Search for the cell housing the specified text and yield its [X, Y] center coordinate. 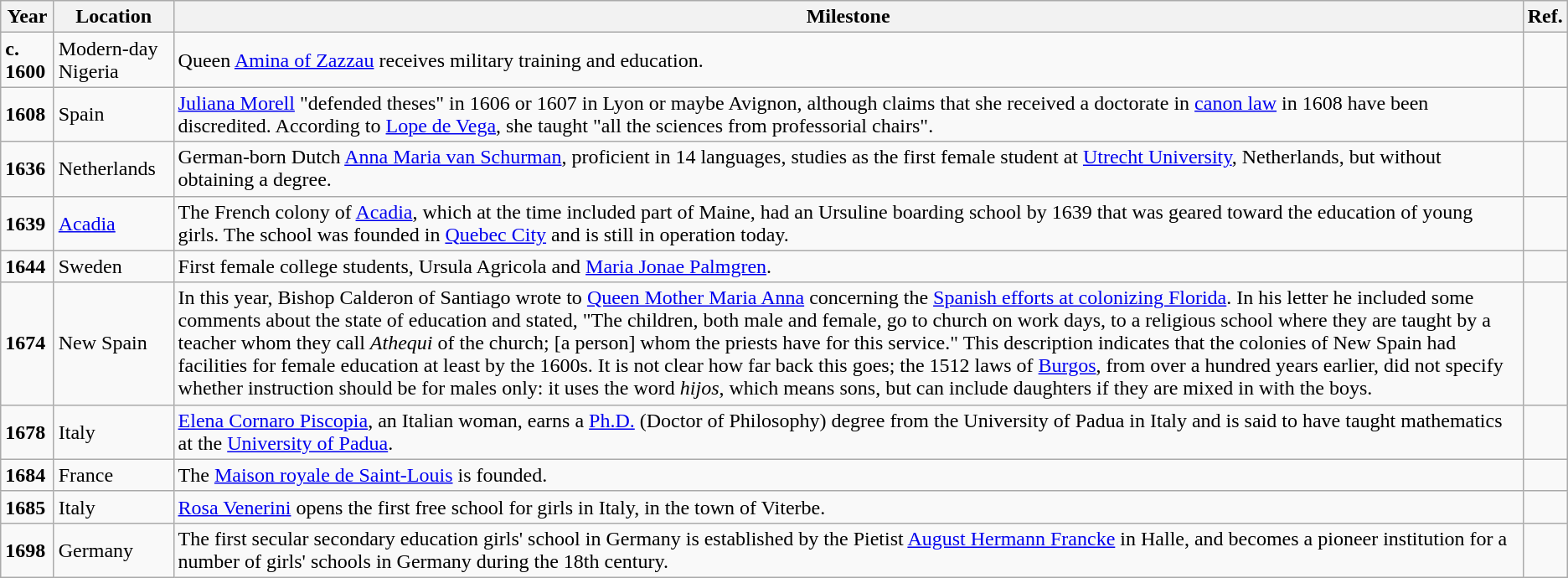
Modern-day Nigeria [114, 60]
First female college students, Ursula Agricola and Maria Jonae Palmgren. [848, 266]
1685 [27, 507]
1684 [27, 475]
1644 [27, 266]
1639 [27, 223]
Spain [114, 114]
Ref. [1545, 17]
Acadia [114, 223]
Netherlands [114, 169]
Queen Amina of Zazzau receives military training and education. [848, 60]
Year [27, 17]
France [114, 475]
Location [114, 17]
The Maison royale de Saint-Louis is founded. [848, 475]
New Spain [114, 343]
1608 [27, 114]
Sweden [114, 266]
Milestone [848, 17]
1678 [27, 432]
1698 [27, 550]
1636 [27, 169]
1674 [27, 343]
c. 1600 [27, 60]
Germany [114, 550]
Rosa Venerini opens the first free school for girls in Italy, in the town of Viterbe. [848, 507]
